Capture the cell that displays the provided text and extract its (x, y) central coordinate. 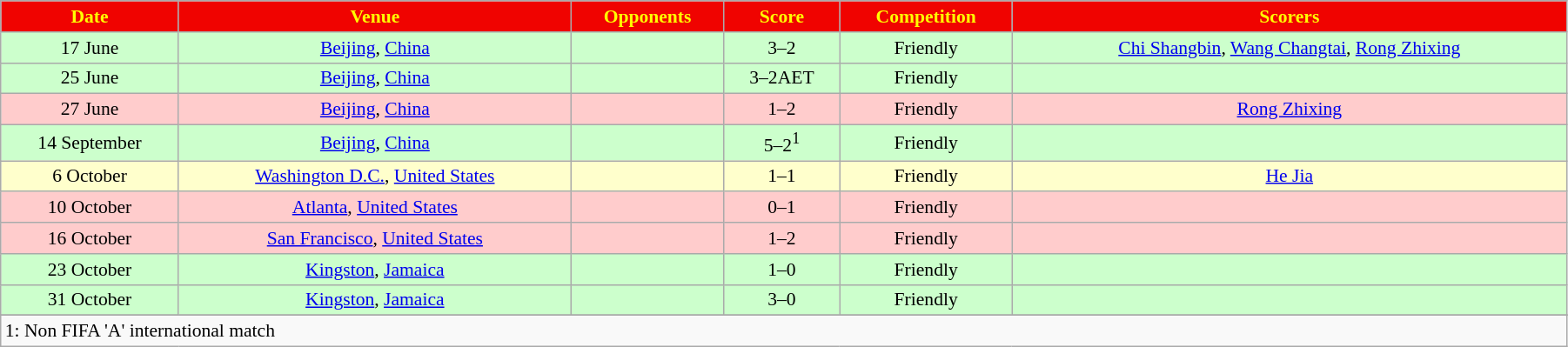
Atlanta, United States (374, 208)
He Jia (1290, 177)
31 October (90, 300)
Washington D.C., United States (374, 177)
0–1 (782, 208)
1–1 (782, 177)
23 October (90, 270)
Scorers (1290, 17)
17 June (90, 48)
3–0 (782, 300)
Date (90, 17)
Venue (374, 17)
3–2 (782, 48)
San Francisco, United States (374, 238)
27 June (90, 110)
Opponents (647, 17)
3–2AET (782, 78)
Rong Zhixing (1290, 110)
1–0 (782, 270)
5–21 (782, 143)
16 October (90, 238)
25 June (90, 78)
Chi Shangbin, Wang Changtai, Rong Zhixing (1290, 48)
Score (782, 17)
1: Non FIFA 'A' international match (784, 331)
Competition (926, 17)
14 September (90, 143)
6 October (90, 177)
10 October (90, 208)
